Find where the given text appears and provide that cell's center as [X, Y] coordinate. 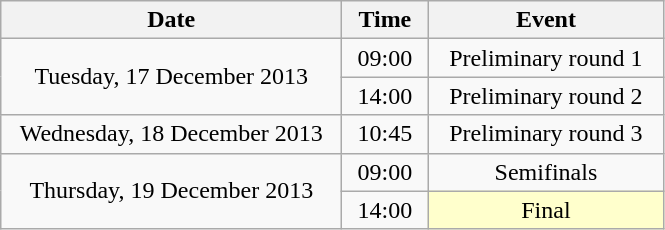
Final [546, 210]
Semifinals [546, 172]
Wednesday, 18 December 2013 [172, 134]
Event [546, 20]
Time [385, 20]
10:45 [385, 134]
Thursday, 19 December 2013 [172, 191]
Tuesday, 17 December 2013 [172, 77]
Preliminary round 3 [546, 134]
Preliminary round 1 [546, 58]
Preliminary round 2 [546, 96]
Date [172, 20]
